Provide the [X, Y] coordinate of the cell's center where the given text is located.  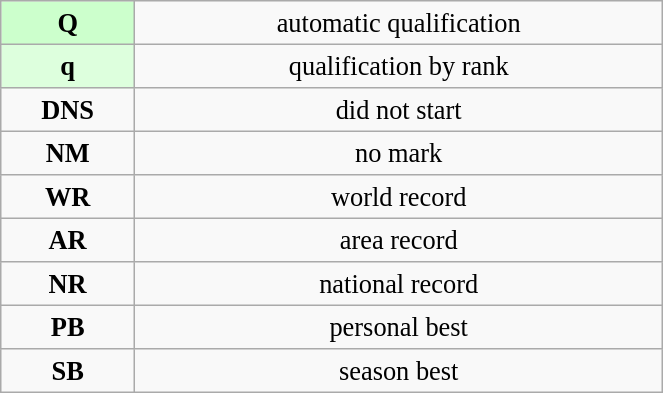
PB [68, 327]
national record [399, 284]
world record [399, 197]
NR [68, 284]
WR [68, 197]
area record [399, 240]
season best [399, 371]
q [68, 66]
DNS [68, 109]
automatic qualification [399, 22]
SB [68, 371]
did not start [399, 109]
Q [68, 22]
qualification by rank [399, 66]
no mark [399, 153]
AR [68, 240]
NM [68, 153]
personal best [399, 327]
